Output the (x, y) coordinate of the center of the cell containing the given text.  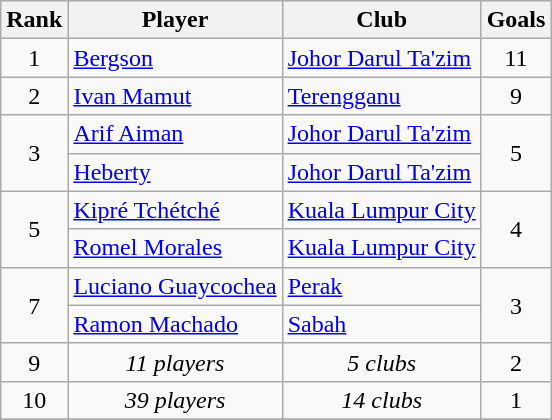
Arif Aiman (175, 134)
14 clubs (382, 400)
7 (34, 305)
Kipré Tchétché (175, 210)
Rank (34, 20)
Perak (382, 286)
Player (175, 20)
39 players (175, 400)
10 (34, 400)
Terengganu (382, 96)
11 players (175, 362)
Club (382, 20)
5 clubs (382, 362)
Heberty (175, 172)
Luciano Guaycochea (175, 286)
Goals (516, 20)
Bergson (175, 58)
Sabah (382, 324)
Romel Morales (175, 248)
Ramon Machado (175, 324)
Ivan Mamut (175, 96)
4 (516, 229)
11 (516, 58)
